Output the [x, y] coordinate of the center of the cell containing the given text.  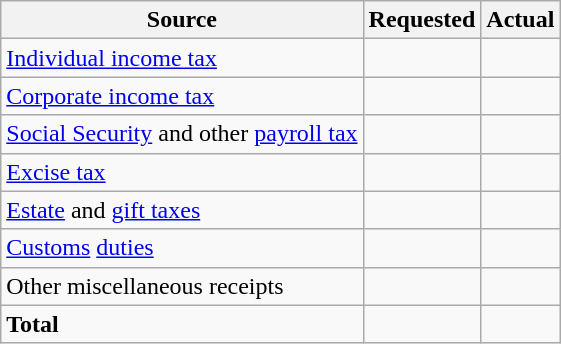
Requested [422, 20]
Total [182, 324]
Corporate income tax [182, 96]
Other miscellaneous receipts [182, 286]
Source [182, 20]
Estate and gift taxes [182, 210]
Individual income tax [182, 58]
Social Security and other payroll tax [182, 134]
Actual [520, 20]
Excise tax [182, 172]
Customs duties [182, 248]
